Return the [x, y] coordinate for the center point of the cell that contains the specified text.  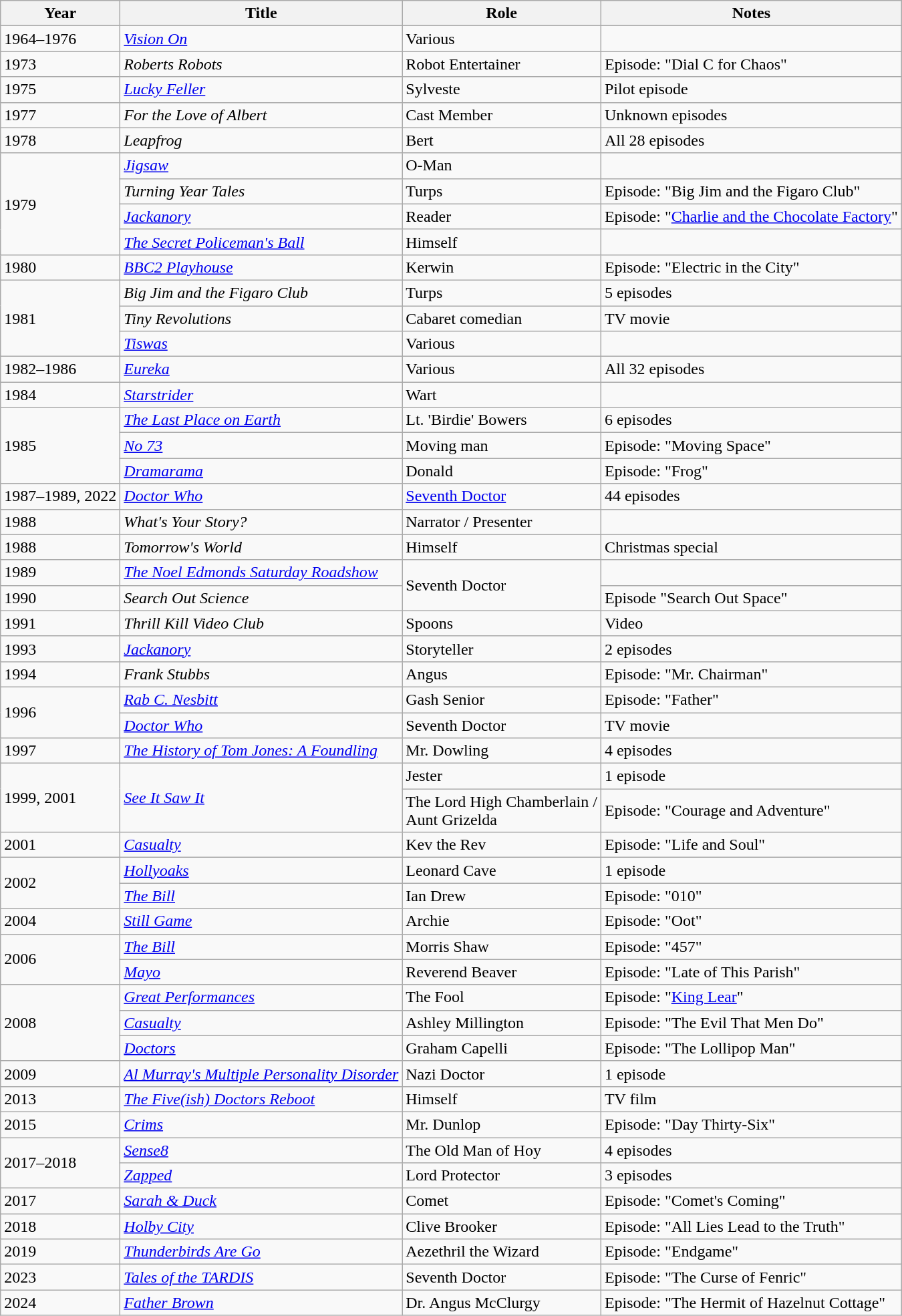
Comet [502, 1201]
Spoons [502, 623]
Pilot episode [751, 90]
Jigsaw [261, 166]
1996 [60, 712]
Starstrider [261, 395]
Moving man [502, 446]
1991 [60, 623]
Eureka [261, 369]
Lord Protector [502, 1176]
Crims [261, 1124]
Episode: "The Curse of Fenric" [751, 1277]
Episode: "All Lies Lead to the Truth" [751, 1226]
Reverend Beaver [502, 972]
Episode: "Dial C for Chaos" [751, 64]
The Five(ish) Doctors Reboot [261, 1099]
Angus [502, 674]
Dr. Angus McClurgy [502, 1303]
Mayo [261, 972]
Year [60, 13]
Clive Brooker [502, 1226]
Dramarama [261, 471]
Tiswas [261, 344]
Aezethril the Wizard [502, 1252]
What's Your Story? [261, 522]
1993 [60, 649]
Al Murray's Multiple Personality Disorder [261, 1074]
2009 [60, 1074]
1980 [60, 267]
2017–2018 [60, 1162]
Mr. Dunlop [502, 1124]
1975 [60, 90]
Rab C. Nesbitt [261, 699]
The Last Place on Earth [261, 420]
Episode "Search Out Space" [751, 598]
3 episodes [751, 1176]
1987–1989, 2022 [60, 496]
2002 [60, 883]
Kerwin [502, 267]
The Lord High Chamberlain / Aunt Grizelda [502, 811]
Episode: "Late of This Parish" [751, 972]
1977 [60, 115]
5 episodes [751, 293]
1978 [60, 140]
Still Game [261, 921]
Tomorrow's World [261, 547]
Episode: "Big Jim and the Figaro Club" [751, 191]
2013 [60, 1099]
1999, 2001 [60, 798]
BBC2 Playhouse [261, 267]
2019 [60, 1252]
Father Brown [261, 1303]
Episode: "The Lollipop Man" [751, 1048]
Thrill Kill Video Club [261, 623]
Big Jim and the Figaro Club [261, 293]
Holby City [261, 1226]
Video [751, 623]
Gash Senior [502, 699]
Notes [751, 13]
1982–1986 [60, 369]
2 episodes [751, 649]
Mr. Dowling [502, 751]
Search Out Science [261, 598]
1973 [60, 64]
Episode: "Moving Space" [751, 446]
Cast Member [502, 115]
2015 [60, 1124]
Hollyoaks [261, 870]
Morris Shaw [502, 947]
Storyteller [502, 649]
Sylveste [502, 90]
Episode: "Life and Soul" [751, 845]
Doctors [261, 1048]
The Old Man of Hoy [502, 1150]
Episode: "Day Thirty-Six" [751, 1124]
Episode: "010" [751, 896]
1994 [60, 674]
Roberts Robots [261, 64]
Episode: "Courage and Adventure" [751, 811]
Episode: "Endgame" [751, 1252]
2006 [60, 959]
All 32 episodes [751, 369]
2023 [60, 1277]
Lt. 'Birdie' Bowers [502, 420]
6 episodes [751, 420]
Christmas special [751, 547]
Episode: "King Lear" [751, 997]
Lucky Feller [261, 90]
Episode: "Oot" [751, 921]
The History of Tom Jones: A Foundling [261, 751]
Title [261, 13]
Ian Drew [502, 896]
Kev the Rev [502, 845]
Frank Stubbs [261, 674]
1981 [60, 318]
Sarah & Duck [261, 1201]
Donald [502, 471]
Ashley Millington [502, 1023]
Episode: "The Hermit of Hazelnut Cottage" [751, 1303]
1979 [60, 204]
2001 [60, 845]
Leonard Cave [502, 870]
TV film [751, 1099]
Narrator / Presenter [502, 522]
All 28 episodes [751, 140]
Leapfrog [261, 140]
1985 [60, 446]
44 episodes [751, 496]
Episode: "Mr. Chairman" [751, 674]
2004 [60, 921]
Archie [502, 921]
Unknown episodes [751, 115]
Episode: "457" [751, 947]
2018 [60, 1226]
1964–1976 [60, 39]
The Secret Policeman's Ball [261, 242]
Bert [502, 140]
Graham Capelli [502, 1048]
Cabaret comedian [502, 319]
Episode: "Electric in the City" [751, 267]
Turning Year Tales [261, 191]
The Noel Edmonds Saturday Roadshow [261, 572]
1989 [60, 572]
Great Performances [261, 997]
2008 [60, 1023]
1984 [60, 395]
Nazi Doctor [502, 1074]
2024 [60, 1303]
No 73 [261, 446]
Role [502, 13]
Episode: "The Evil That Men Do" [751, 1023]
Tales of the TARDIS [261, 1277]
Tiny Revolutions [261, 319]
For the Love of Albert [261, 115]
Zapped [261, 1176]
O-Man [502, 166]
Episode: "Comet's Coming" [751, 1201]
Thunderbirds Are Go [261, 1252]
Sense8 [261, 1150]
Vision On [261, 39]
1990 [60, 598]
Robot Entertainer [502, 64]
Wart [502, 395]
1997 [60, 751]
Episode: "Charlie and the Chocolate Factory" [751, 216]
Jester [502, 776]
Reader [502, 216]
Episode: "Frog" [751, 471]
Episode: "Father" [751, 699]
The Fool [502, 997]
See It Saw It [261, 798]
2017 [60, 1201]
